Return (X, Y) of the center of cell containing provided text 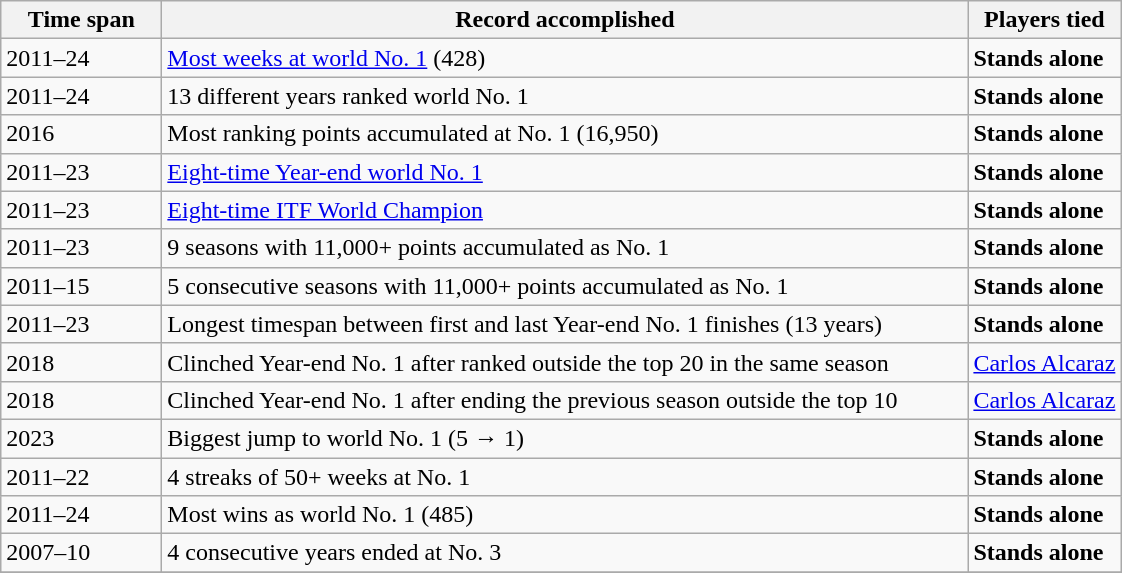
4 streaks of 50+ weeks at No. 1 (565, 477)
Most ranking points accumulated at No. 1 (16,950) (565, 134)
Most wins as world No. 1 (485) (565, 515)
Clinched Year-end No. 1 after ending the previous season outside the top 10 (565, 400)
Biggest jump to world No. 1 (5 → 1) (565, 438)
Most weeks at world No. 1 (428) (565, 58)
Eight-time Year-end world No. 1 (565, 172)
Eight-time ITF World Champion (565, 210)
5 consecutive seasons with 11,000+ points accumulated as No. 1 (565, 286)
2007–10 (82, 553)
2023 (82, 438)
Clinched Year-end No. 1 after ranked outside the top 20 in the same season (565, 362)
13 different years ranked world No. 1 (565, 96)
4 consecutive years ended at No. 3 (565, 553)
Record accomplished (565, 20)
9 seasons with 11,000+ points accumulated as No. 1 (565, 248)
Longest timespan between first and last Year-end No. 1 finishes (13 years) (565, 324)
Players tied (1044, 20)
2011–22 (82, 477)
2016 (82, 134)
2011–15 (82, 286)
Time span (82, 20)
